Return the [X, Y] coordinate for the center point of the cell that contains the specified text.  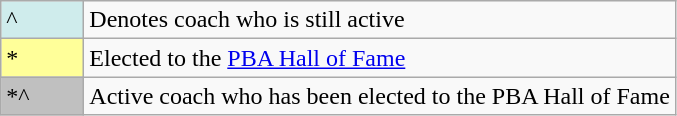
Active coach who has been elected to the PBA Hall of Fame [380, 96]
*^ [42, 96]
Denotes coach who is still active [380, 20]
^ [42, 20]
Elected to the PBA Hall of Fame [380, 58]
* [42, 58]
